Identify which cell holds the provided text, then report its [x, y] central coordinate. 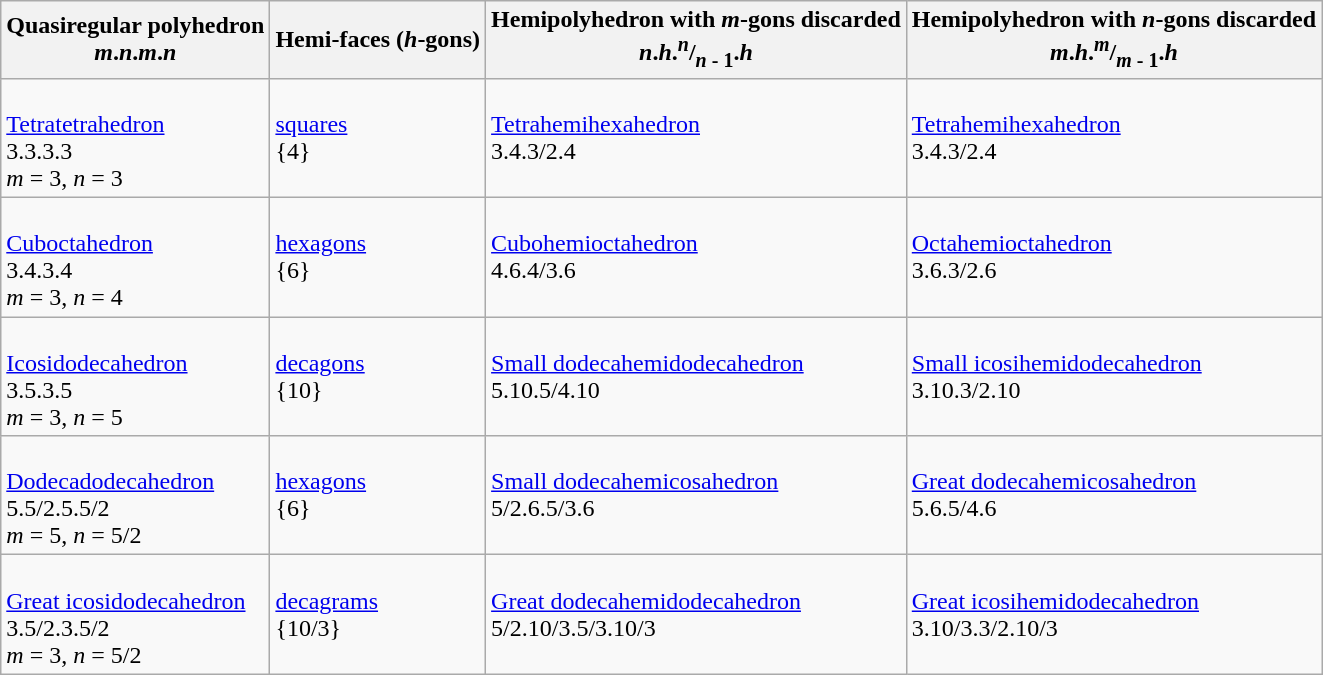
Icosidodecahedron3.5.3.5m = 3, n = 5 [136, 376]
Hemipolyhedron with n-gons discardedm.h.m/m - 1.h [1114, 40]
Small dodecahemicosahedron5/2.6.5/3.6 [696, 496]
Hemipolyhedron with m-gons discardedn.h.n/n - 1.h [696, 40]
Cubohemioctahedron4.6.4/3.6 [696, 258]
Cuboctahedron3.4.3.4m = 3, n = 4 [136, 258]
Quasiregular polyhedronm.n.m.n [136, 40]
Hemi-faces (h-gons) [378, 40]
Great icosidodecahedron3.5/2.3.5/2m = 3, n = 5/2 [136, 614]
Tetratetrahedron3.3.3.3m = 3, n = 3 [136, 138]
Great dodecahemidodecahedron5/2.10/3.5/3.10/3 [696, 614]
Octahemioctahedron3.6.3/2.6 [1114, 258]
decagrams{10/3} [378, 614]
Great dodecahemicosahedron5.6.5/4.6 [1114, 496]
Small icosihemidodecahedron3.10.3/2.10 [1114, 376]
Dodecadodecahedron5.5/2.5.5/2m = 5, n = 5/2 [136, 496]
decagons{10} [378, 376]
squares{4} [378, 138]
Great icosihemidodecahedron3.10/3.3/2.10/3 [1114, 614]
Small dodecahemidodecahedron5.10.5/4.10 [696, 376]
